Locate the cell with the specified text and output its [x, y] center coordinate. 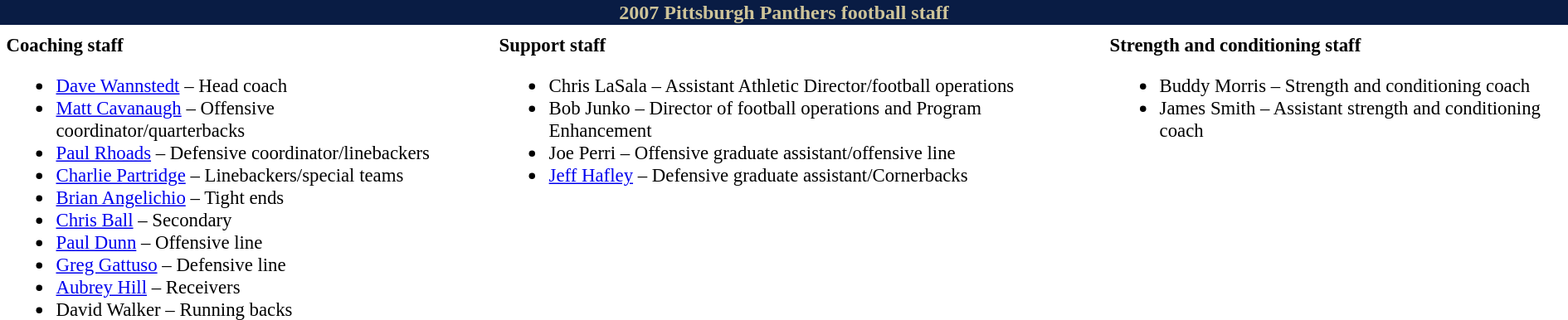
2007 Pittsburgh Panthers football staff [784, 12]
